Provide the [x, y] coordinate of the cell's center where the given text is located.  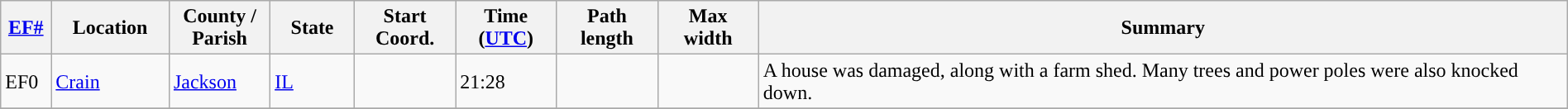
State [313, 28]
Crain [111, 81]
Start Coord. [404, 28]
Jackson [219, 81]
A house was damaged, along with a farm shed. Many trees and power poles were also knocked down. [1163, 81]
Summary [1163, 28]
Location [111, 28]
IL [313, 81]
County / Parish [219, 28]
Time (UTC) [506, 28]
21:28 [506, 81]
EF# [26, 28]
Path length [607, 28]
EF0 [26, 81]
Max width [708, 28]
